Identify which cell holds the provided text, then report its [x, y] central coordinate. 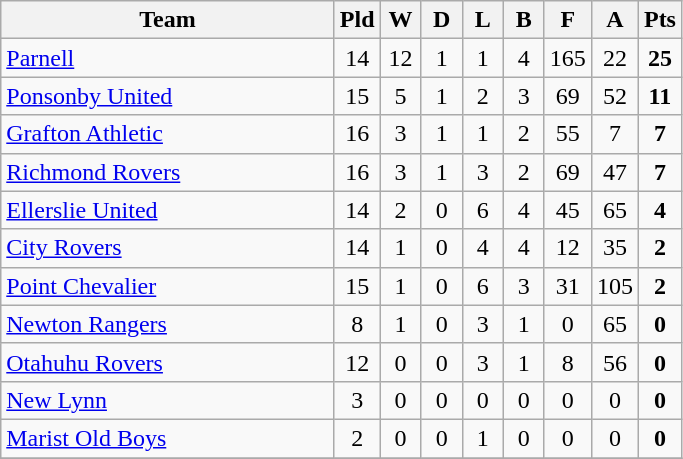
City Rovers [168, 248]
52 [614, 96]
Otahuhu Rovers [168, 362]
A [614, 20]
31 [568, 286]
105 [614, 286]
D [442, 20]
Parnell [168, 58]
Ellerslie United [168, 210]
B [524, 20]
Pld [357, 20]
47 [614, 172]
22 [614, 58]
F [568, 20]
165 [568, 58]
55 [568, 134]
25 [660, 58]
Grafton Athletic [168, 134]
5 [400, 96]
45 [568, 210]
Newton Rangers [168, 324]
56 [614, 362]
Richmond Rovers [168, 172]
Pts [660, 20]
Point Chevalier [168, 286]
35 [614, 248]
Team [168, 20]
Ponsonby United [168, 96]
L [482, 20]
11 [660, 96]
W [400, 20]
New Lynn [168, 400]
Marist Old Boys [168, 438]
